Return the (X, Y) coordinate for the center point of the cell that contains the specified text.  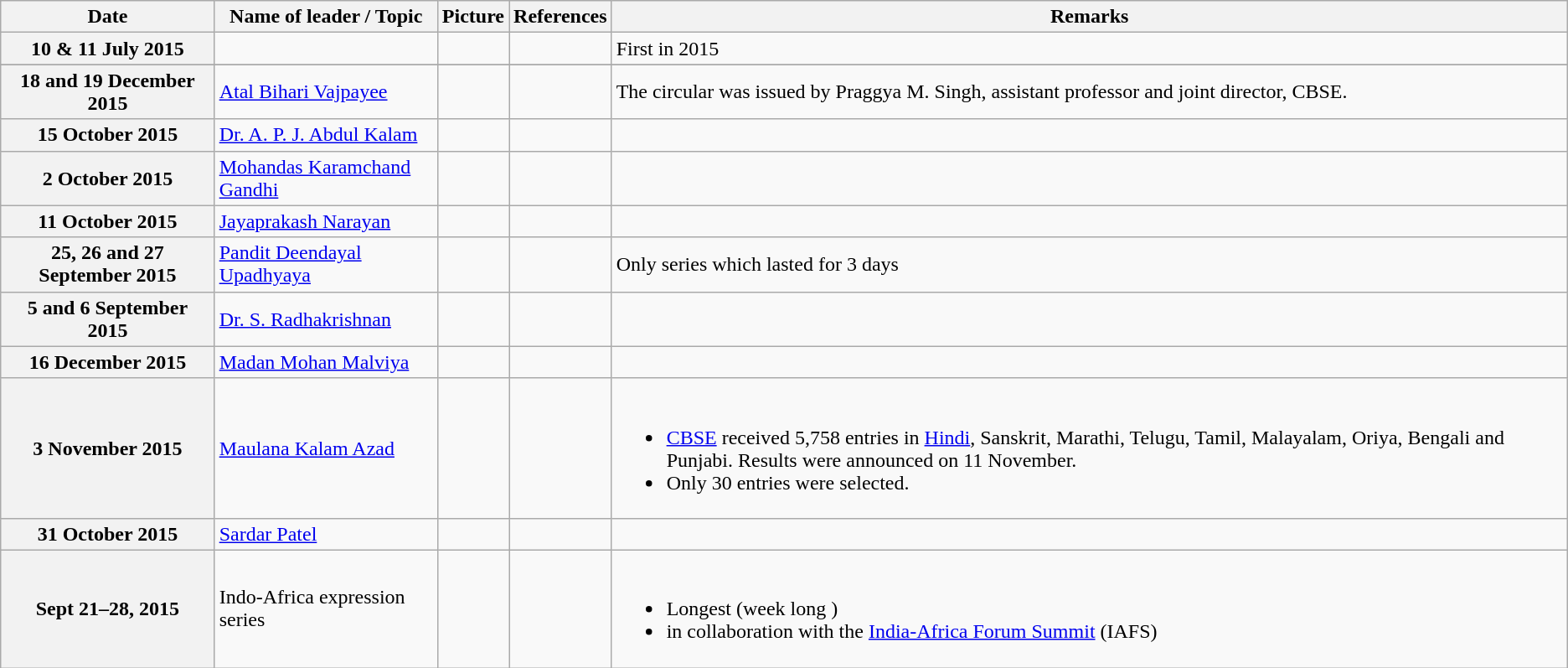
Longest (week long )in collaboration with the India-Africa Forum Summit (IAFS) (1089, 608)
Only series which lasted for 3 days (1089, 265)
Sept 21–28, 2015 (107, 608)
Mohandas Karamchand Gandhi (326, 178)
18 and 19 December 2015 (107, 92)
Date (107, 17)
The circular was issued by Praggya M. Singh, assistant professor and joint director, CBSE. (1089, 92)
31 October 2015 (107, 534)
Sardar Patel (326, 534)
Dr. A. P. J. Abdul Kalam (326, 135)
11 October 2015 (107, 221)
Indo-Africa expression series (326, 608)
Pandit Deendayal Upadhyaya (326, 265)
Dr. S. Radhakrishnan (326, 318)
15 October 2015 (107, 135)
First in 2015 (1089, 49)
Name of leader / Topic (326, 17)
2 October 2015 (107, 178)
5 and 6 September 2015 (107, 318)
3 November 2015 (107, 448)
25, 26 and 27 September 2015 (107, 265)
10 & 11 July 2015 (107, 49)
Maulana Kalam Azad (326, 448)
References (561, 17)
Atal Bihari Vajpayee (326, 92)
Remarks (1089, 17)
Picture (472, 17)
Jayaprakash Narayan (326, 221)
Madan Mohan Malviya (326, 362)
16 December 2015 (107, 362)
